Capture the cell that displays the provided text and extract its (x, y) central coordinate. 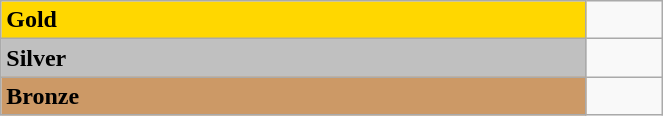
Silver (294, 58)
Gold (294, 20)
Bronze (294, 96)
